Determine the (x, y) coordinate at the center of the cell enclosing the given text.  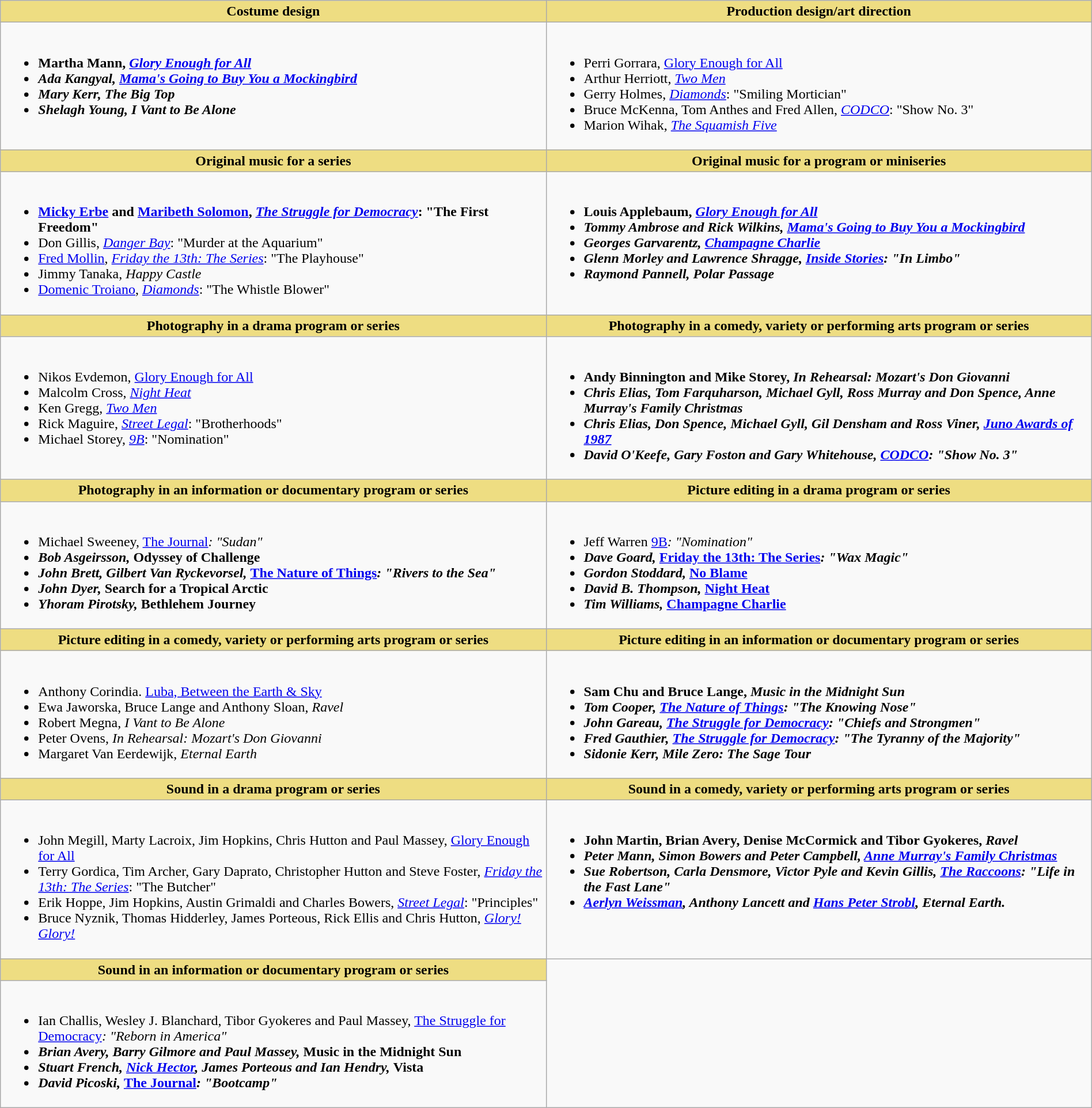
Costume design (273, 12)
Sound in a comedy, variety or performing arts program or series (819, 789)
Production design/art direction (819, 12)
Original music for a series (273, 161)
Original music for a program or miniseries (819, 161)
Sound in a drama program or series (273, 789)
Martha Mann, Glory Enough for AllAda Kangyal, Mama's Going to Buy You a MockingbirdMary Kerr, The Big TopShelagh Young, I Vant to Be Alone (273, 86)
Picture editing in an information or documentary program or series (819, 640)
Photography in an information or documentary program or series (273, 490)
Photography in a drama program or series (273, 326)
Photography in a comedy, variety or performing arts program or series (819, 326)
Sound in an information or documentary program or series (273, 970)
Picture editing in a comedy, variety or performing arts program or series (273, 640)
Picture editing in a drama program or series (819, 490)
